Capture the cell that displays the provided text and extract its (X, Y) central coordinate. 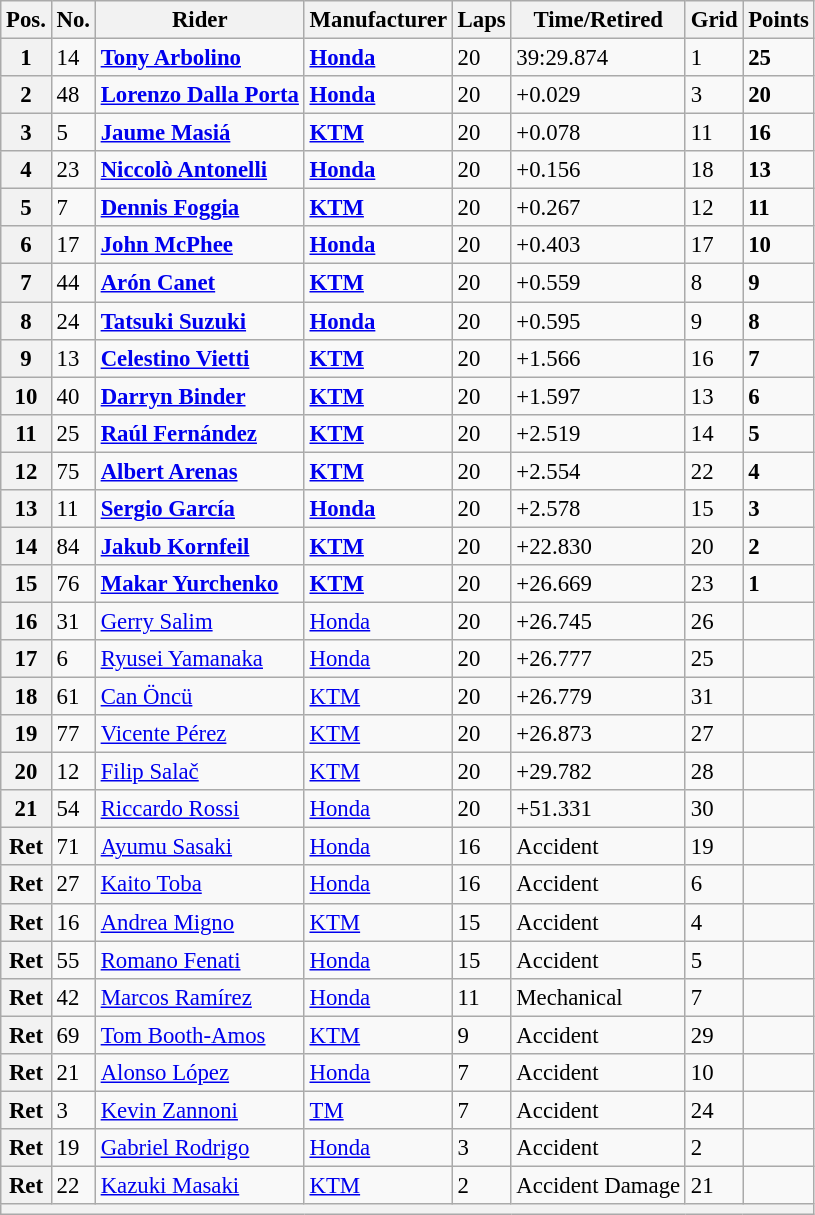
39:29.874 (598, 58)
+26.873 (598, 734)
Andrea Migno (200, 922)
Manufacturer (378, 20)
44 (73, 283)
Jaume Masiá (200, 133)
Gabriel Rodrigo (200, 1148)
Jakub Kornfeil (200, 546)
Kazuki Masaki (200, 1185)
Alonso López (200, 1073)
Lorenzo Dalla Porta (200, 95)
Gerry Salim (200, 621)
69 (73, 1035)
+2.554 (598, 471)
Riccardo Rossi (200, 809)
Celestino Vietti (200, 358)
Laps (482, 20)
Grid (714, 20)
84 (73, 546)
Time/Retired (598, 20)
+22.830 (598, 546)
77 (73, 734)
Mechanical (598, 997)
+0.156 (598, 170)
John McPhee (200, 245)
+26.669 (598, 584)
Filip Salač (200, 772)
+29.782 (598, 772)
54 (73, 809)
TM (378, 1110)
Kevin Zannoni (200, 1110)
+0.595 (598, 321)
Raúl Fernández (200, 433)
+2.578 (598, 509)
+1.597 (598, 396)
+0.559 (598, 283)
Kaito Toba (200, 885)
+0.403 (598, 245)
Accident Damage (598, 1185)
26 (714, 621)
75 (73, 471)
61 (73, 697)
Rider (200, 20)
Points (778, 20)
55 (73, 960)
Tony Arbolino (200, 58)
42 (73, 997)
Pos. (26, 20)
Can Öncü (200, 697)
Sergio García (200, 509)
+26.745 (598, 621)
+26.777 (598, 659)
Ayumu Sasaki (200, 847)
76 (73, 584)
Arón Canet (200, 283)
Niccolò Antonelli (200, 170)
Dennis Foggia (200, 208)
No. (73, 20)
Vicente Pérez (200, 734)
48 (73, 95)
29 (714, 1035)
+51.331 (598, 809)
Ryusei Yamanaka (200, 659)
+0.029 (598, 95)
Tom Booth-Amos (200, 1035)
+26.779 (598, 697)
71 (73, 847)
+0.078 (598, 133)
+0.267 (598, 208)
+2.519 (598, 433)
30 (714, 809)
40 (73, 396)
Romano Fenati (200, 960)
Albert Arenas (200, 471)
+1.566 (598, 358)
28 (714, 772)
Marcos Ramírez (200, 997)
Tatsuki Suzuki (200, 321)
Darryn Binder (200, 396)
Makar Yurchenko (200, 584)
